Capture the cell that displays the provided text and extract its [X, Y] central coordinate. 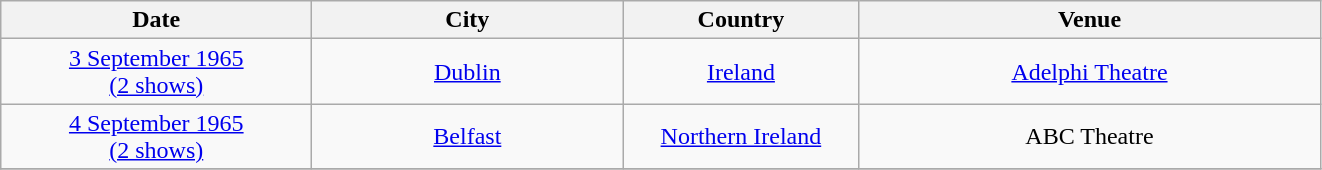
3 September 1965(2 shows) [156, 72]
Dublin [468, 72]
Date [156, 20]
City [468, 20]
4 September 1965(2 shows) [156, 136]
Belfast [468, 136]
Country [741, 20]
Northern Ireland [741, 136]
Venue [1090, 20]
Ireland [741, 72]
ABC Theatre [1090, 136]
Adelphi Theatre [1090, 72]
